Scan for the cell matching the given text and deliver its [x, y] coordinate at center. 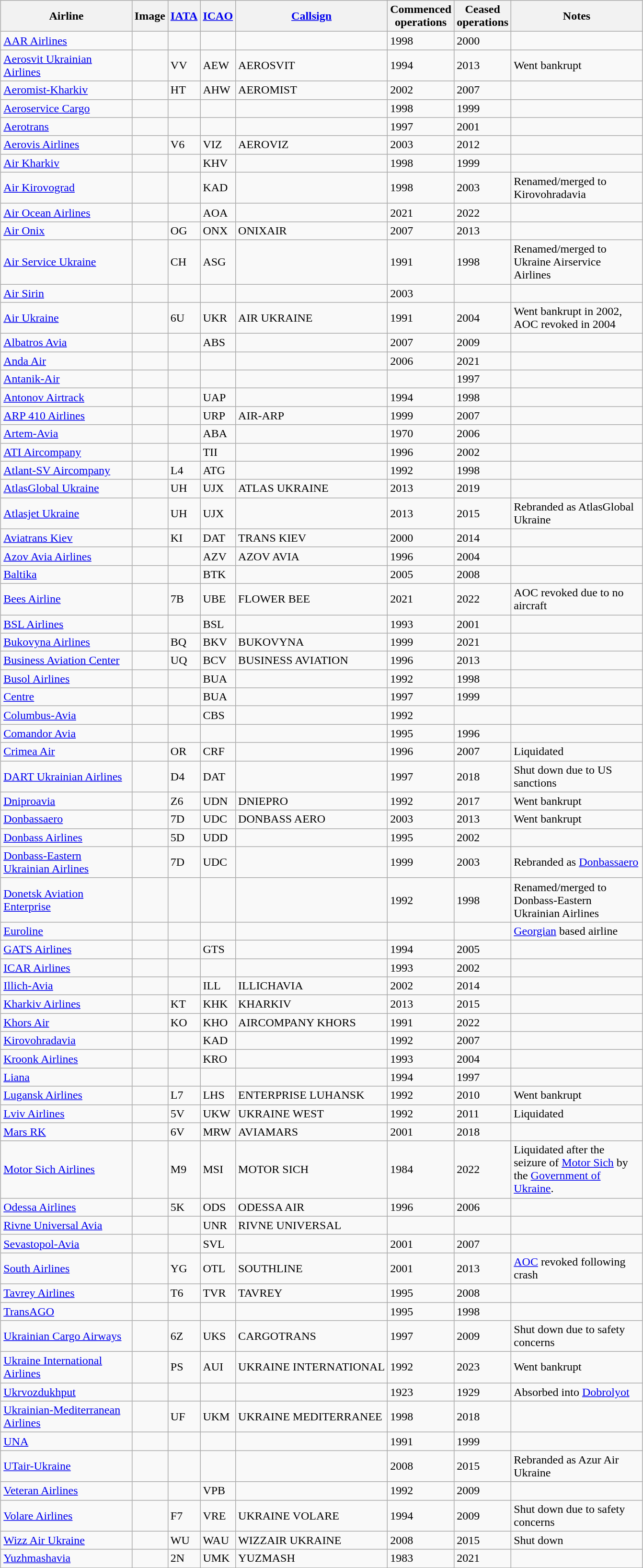
2023 [483, 1367]
Liana [67, 1077]
KO [184, 1022]
ATI Aircompany [67, 452]
Shut down due to US sanctions [577, 777]
KHARKIV [311, 1004]
Airline [67, 16]
VIZ [218, 145]
PS [184, 1367]
ILL [218, 986]
AIR-ARP [311, 416]
AEROVIZ [311, 145]
6Z [184, 1336]
AVIAMARS [311, 1132]
Dniproavia [67, 801]
UKRAINE WEST [311, 1114]
Kroonk Airlines [67, 1059]
AEW [218, 65]
1984 [421, 1170]
OG [184, 231]
UDN [218, 801]
AUI [218, 1367]
Atlant-SV Aircompany [67, 470]
URP [218, 416]
Kharkiv Airlines [67, 1004]
2010 [483, 1095]
Lviv Airlines [67, 1114]
Atlasjet Ukraine [67, 513]
YG [184, 1268]
2019 [483, 488]
Aerotrans [67, 127]
VV [184, 65]
ICAO [218, 16]
L4 [184, 470]
OTL [218, 1268]
Albatros Avia [67, 343]
Bees Airline [67, 599]
Absorbed into Dobrolyot [577, 1392]
UKS [218, 1336]
DNIEPRO [311, 801]
ATG [218, 470]
UDD [218, 837]
Aerosvit Ukrainian Airlines [67, 65]
TII [218, 452]
Donetsk Aviation Enterprise [67, 900]
Air Kharkiv [67, 163]
WAU [218, 1540]
AEROMIST [311, 90]
MOTOR SICH [311, 1170]
2017 [483, 801]
Wizz Air Ukraine [67, 1540]
CARGOTRANS [311, 1336]
AtlasGlobal Ukraine [67, 488]
AEROSVIT [311, 65]
UQ [184, 661]
BKV [218, 642]
ASG [218, 262]
VPB [218, 1491]
Commencedoperations [421, 16]
CBS [218, 715]
ILLICHAVIA [311, 986]
Ukrvozdukhput [67, 1392]
Centre [67, 697]
Crimea Air [67, 752]
Renamed/merged to Donbass-Eastern Ukrainian Airlines [577, 900]
FLOWER BEE [311, 599]
Antanik-Air [67, 379]
TransAGO [67, 1311]
CRF [218, 752]
F7 [184, 1516]
Anda Air [67, 361]
Yuzhmashavia [67, 1558]
6V [184, 1132]
UBE [218, 599]
Air Ocean Airlines [67, 212]
UNA [67, 1441]
BSL Airlines [67, 624]
Aviatrans Kiev [67, 538]
UNR [218, 1225]
UKM [218, 1417]
Renamed/merged to Kirovohradavia [577, 188]
5K [184, 1207]
AOC revoked due to no aircraft [577, 599]
2012 [483, 145]
TRANS KIEV [311, 538]
UAP [218, 397]
KHK [218, 1004]
Artem-Avia [67, 434]
BTK [218, 574]
Air Kirovograd [67, 188]
Z6 [184, 801]
2N [184, 1558]
ATLAS UKRAINE [311, 488]
Veteran Airlines [67, 1491]
KRO [218, 1059]
TVR [218, 1293]
DART Ukrainian Airlines [67, 777]
Lugansk Airlines [67, 1095]
Air Service Ukraine [67, 262]
Renamed/merged to Ukraine Airservice Airlines [577, 262]
Notes [577, 16]
Sevastopol-Avia [67, 1243]
Columbus-Avia [67, 715]
UKW [218, 1114]
Tavrey Airlines [67, 1293]
Image [149, 16]
ODS [218, 1207]
Ceasedoperations [483, 16]
Bukovyna Airlines [67, 642]
T6 [184, 1293]
AIRCOMPANY KHORS [311, 1022]
OR [184, 752]
Rebranded as AtlasGlobal Ukraine [577, 513]
ENTERPRISE LUHANSK [311, 1095]
Aerovis Airlines [67, 145]
AZV [218, 556]
UMK [218, 1558]
Business Aviation Center [67, 661]
ABS [218, 343]
WIZZAIR UKRAINE [311, 1540]
Volare Airlines [67, 1516]
Ukrainian-Mediterranean Airlines [67, 1417]
Air Sirin [67, 293]
WU [184, 1540]
Aeromist-Kharkiv [67, 90]
ODESSA AIR [311, 1207]
5D [184, 837]
Euroline [67, 931]
GTS [218, 949]
AOC revoked following crash [577, 1268]
UKRAINE VOLARE [311, 1516]
RIVNE UNIVERSAL [311, 1225]
TAVREY [311, 1293]
AOA [218, 212]
ABA [218, 434]
Busol Airlines [67, 679]
M9 [184, 1170]
6U [184, 318]
UKRAINE MEDITERRANEE [311, 1417]
D4 [184, 777]
CH [184, 262]
DONBASS AERO [311, 819]
V6 [184, 145]
ONX [218, 231]
AZOV AVIA [311, 556]
Kirovohradavia [67, 1041]
Khors Air [67, 1022]
SOUTHLINE [311, 1268]
Callsign [311, 16]
Liquidated after the seizure of Motor Sich by the Government of Ukraine. [577, 1170]
MRW [218, 1132]
LHS [218, 1095]
BCV [218, 661]
BUKOVYNA [311, 642]
ONIXAIR [311, 231]
GATS Airlines [67, 949]
BQ [184, 642]
Rivne Universal Avia [67, 1225]
IATA [184, 16]
Went bankrupt in 2002, AOC revoked in 2004 [577, 318]
Donbassaero [67, 819]
South Airlines [67, 1268]
Baltika [67, 574]
UTair-Ukraine [67, 1466]
Rebranded as Donbassaero [577, 862]
KHV [218, 163]
1929 [483, 1392]
Illich-Avia [67, 986]
Ukraine International Airlines [67, 1367]
KI [184, 538]
1983 [421, 1558]
ICAR Airlines [67, 968]
2011 [483, 1114]
Azov Avia Airlines [67, 556]
UKRAINE INTERNATIONAL [311, 1367]
Georgian based airline [577, 931]
Motor Sich Airlines [67, 1170]
Donbass Airlines [67, 837]
UKR [218, 318]
Mars RK [67, 1132]
Antonov Airtrack [67, 397]
BSL [218, 624]
AAR Airlines [67, 41]
Aeroservice Cargo [67, 108]
1923 [421, 1392]
MSI [218, 1170]
Odessa Airlines [67, 1207]
AHW [218, 90]
1970 [421, 434]
HT [184, 90]
SVL [218, 1243]
Ukrainian Cargo Airways [67, 1336]
7B [184, 599]
YUZMASH [311, 1558]
Shut down [577, 1540]
Comandor Avia [67, 733]
L7 [184, 1095]
Air Onix [67, 231]
Rebranded as Azur Air Ukraine [577, 1466]
VRE [218, 1516]
KHO [218, 1022]
5V [184, 1114]
AIR UKRAINE [311, 318]
BUSINESS AVIATION [311, 661]
Air Ukraine [67, 318]
KT [184, 1004]
Donbass-Eastern Ukrainian Airlines [67, 862]
ARP 410 Airlines [67, 416]
UF [184, 1417]
